Search for the cell housing the specified text and yield its [x, y] center coordinate. 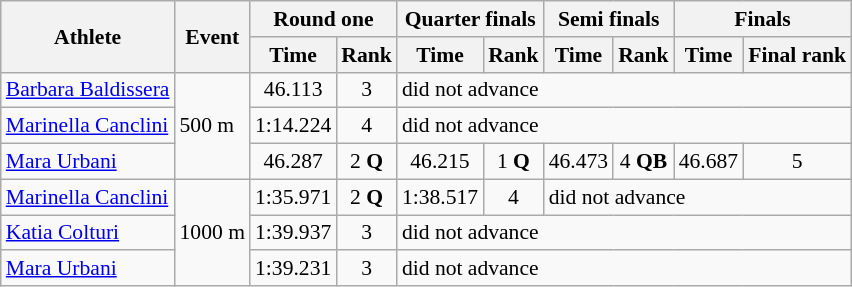
46.215 [440, 162]
46.687 [708, 162]
5 [797, 162]
46.113 [293, 90]
1:39.937 [293, 233]
Quarter finals [470, 19]
1:14.224 [293, 126]
Final rank [797, 55]
4 QB [644, 162]
1:38.517 [440, 197]
Katia Colturi [88, 233]
Semi finals [609, 19]
46.473 [578, 162]
46.287 [293, 162]
Round one [324, 19]
Athlete [88, 36]
1 Q [514, 162]
Barbara Baldissera [88, 90]
1:39.231 [293, 269]
Finals [762, 19]
1:35.971 [293, 197]
Event [212, 36]
500 m [212, 126]
1000 m [212, 232]
